Provide the (X, Y) coordinate of the cell's center where the given text is located.  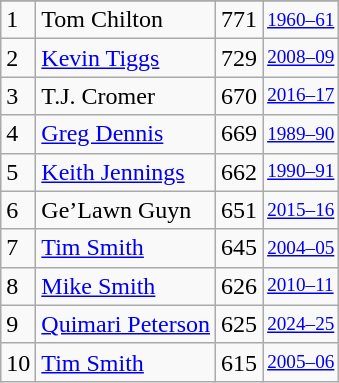
Tom Chilton (126, 20)
Ge’Lawn Guyn (126, 210)
615 (240, 362)
1990–91 (301, 172)
670 (240, 96)
2016–17 (301, 96)
729 (240, 58)
Quimari Peterson (126, 324)
2004–05 (301, 248)
1960–61 (301, 20)
669 (240, 134)
2010–11 (301, 286)
9 (18, 324)
7 (18, 248)
2008–09 (301, 58)
2015–16 (301, 210)
5 (18, 172)
Mike Smith (126, 286)
1989–90 (301, 134)
771 (240, 20)
2005–06 (301, 362)
Greg Dennis (126, 134)
1 (18, 20)
4 (18, 134)
10 (18, 362)
Keith Jennings (126, 172)
626 (240, 286)
2024–25 (301, 324)
Kevin Tiggs (126, 58)
625 (240, 324)
651 (240, 210)
662 (240, 172)
3 (18, 96)
2 (18, 58)
8 (18, 286)
645 (240, 248)
6 (18, 210)
T.J. Cromer (126, 96)
